Locate the cell with the specified text and output its [X, Y] center coordinate. 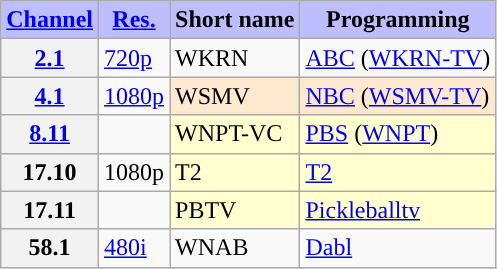
WKRN [235, 58]
WNPT-VC [235, 134]
Res. [134, 20]
PBTV [235, 210]
720p [134, 58]
4.1 [50, 96]
8.11 [50, 134]
2.1 [50, 58]
480i [134, 248]
WNAB [235, 248]
17.10 [50, 172]
58.1 [50, 248]
Pickleballtv [398, 210]
ABC (WKRN-TV) [398, 58]
PBS (WNPT) [398, 134]
NBC (WSMV-TV) [398, 96]
Channel [50, 20]
Dabl [398, 248]
17.11 [50, 210]
WSMV [235, 96]
Short name [235, 20]
Programming [398, 20]
